Provide the [x, y] coordinate of the cell's center where the given text is located.  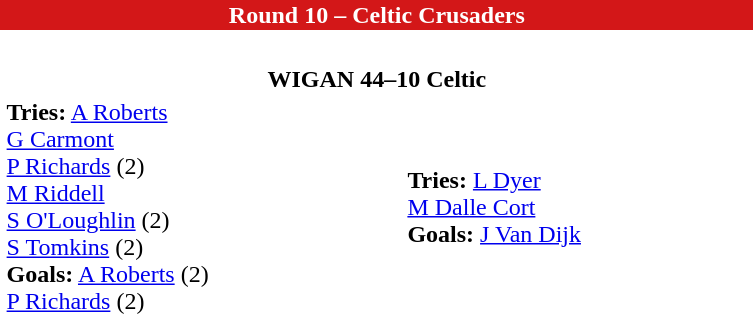
WIGAN 44–10 Celtic [376, 79]
Round 10 – Celtic Crusaders [377, 15]
